Detect which cell encompasses the target text, then output its (x, y) center coordinate. 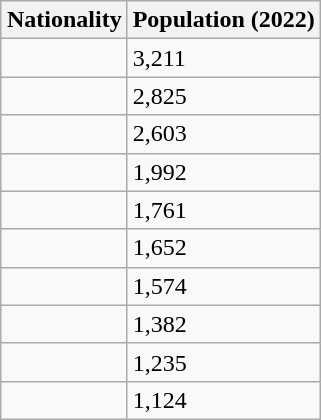
3,211 (224, 58)
Nationality (64, 20)
2,825 (224, 96)
1,574 (224, 286)
Population (2022) (224, 20)
1,992 (224, 172)
1,652 (224, 248)
1,124 (224, 400)
1,382 (224, 324)
1,235 (224, 362)
2,603 (224, 134)
1,761 (224, 210)
